For the text-containing cell, return its midpoint in [x, y] coordinate format. 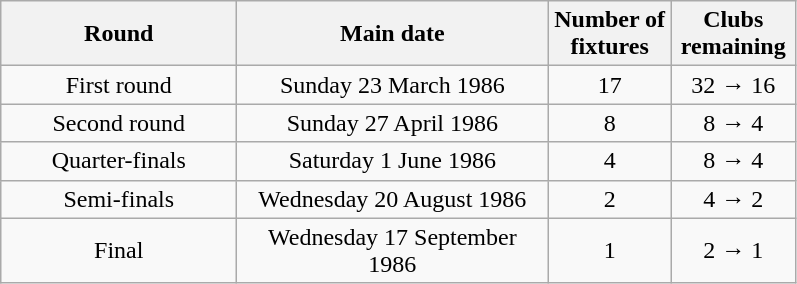
Saturday 1 June 1986 [392, 161]
32 → 16 [733, 85]
Round [119, 34]
Semi-finals [119, 199]
Sunday 23 March 1986 [392, 85]
2 [610, 199]
Main date [392, 34]
Wednesday 17 September 1986 [392, 250]
8 [610, 123]
Wednesday 20 August 1986 [392, 199]
Sunday 27 April 1986 [392, 123]
1 [610, 250]
Quarter-finals [119, 161]
17 [610, 85]
First round [119, 85]
Second round [119, 123]
2 → 1 [733, 250]
Clubs remaining [733, 34]
Final [119, 250]
4 → 2 [733, 199]
4 [610, 161]
Number of fixtures [610, 34]
